Capture the cell that displays the provided text and extract its (x, y) central coordinate. 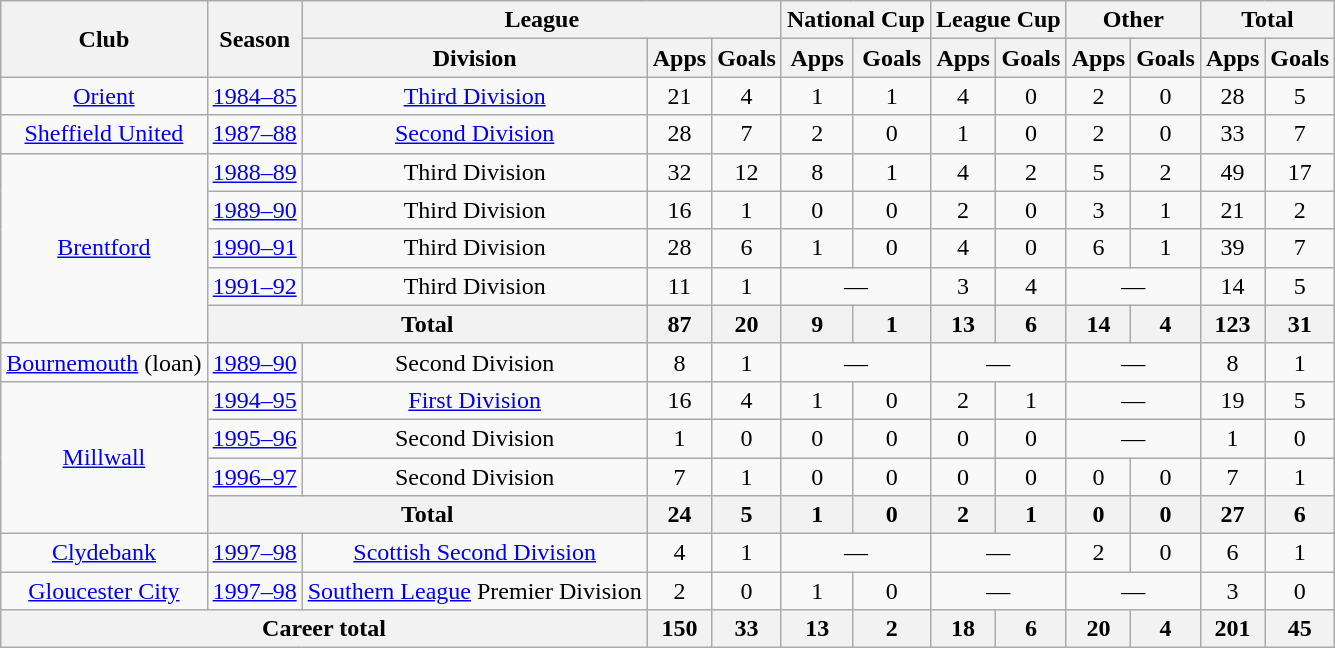
123 (1232, 324)
Other (1133, 20)
18 (962, 629)
9 (817, 324)
24 (679, 515)
11 (679, 286)
League Cup (998, 20)
1987–88 (254, 134)
1994–95 (254, 400)
Clydebank (104, 553)
Bournemouth (loan) (104, 362)
45 (1300, 629)
87 (679, 324)
1990–91 (254, 248)
1995–96 (254, 438)
1984–85 (254, 96)
Southern League Premier Division (474, 591)
150 (679, 629)
First Division (474, 400)
27 (1232, 515)
1991–92 (254, 286)
Season (254, 39)
Division (474, 58)
31 (1300, 324)
Sheffield United (104, 134)
Gloucester City (104, 591)
Millwall (104, 457)
Club (104, 39)
Career total (324, 629)
39 (1232, 248)
Orient (104, 96)
League (542, 20)
201 (1232, 629)
Scottish Second Division (474, 553)
1988–89 (254, 172)
Brentford (104, 248)
19 (1232, 400)
1996–97 (254, 477)
32 (679, 172)
17 (1300, 172)
49 (1232, 172)
12 (747, 172)
National Cup (856, 20)
